Return the (X, Y) coordinate for the center point of the cell that contains the specified text.  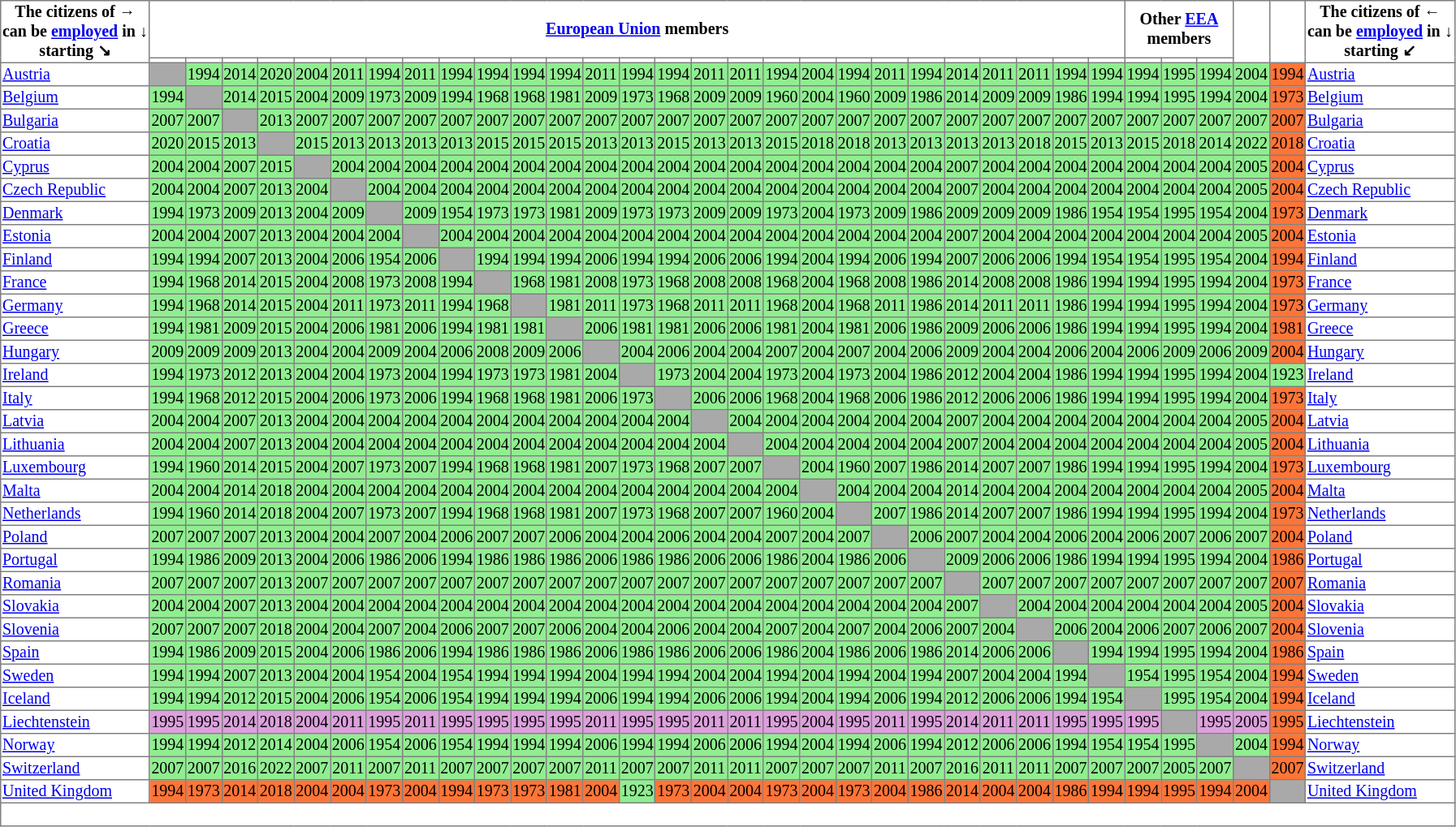
The citizens of ←can be employed in ↓starting ↙ (1380, 32)
European Union members (637, 29)
The citizens of →can be employed in ↓starting ↘ (75, 32)
Other EEAmembers (1179, 29)
